For the text-containing cell, return its midpoint in [X, Y] coordinate format. 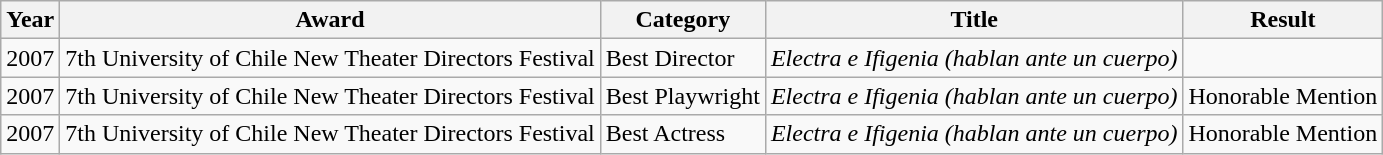
Best Actress [682, 134]
Result [1283, 20]
Best Playwright [682, 96]
Category [682, 20]
Year [30, 20]
Best Director [682, 58]
Award [330, 20]
Title [974, 20]
